Provide the [X, Y] coordinate of the cell's center where the given text is located.  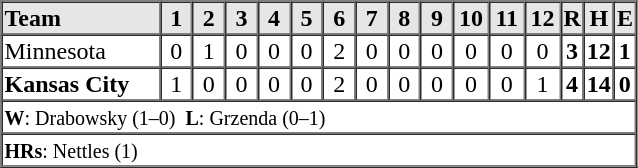
Kansas City [81, 84]
E [625, 18]
10 [471, 18]
9 [438, 18]
Team [81, 18]
R [572, 18]
H [599, 18]
11 [507, 18]
5 [306, 18]
7 [372, 18]
6 [340, 18]
Minnesota [81, 50]
8 [404, 18]
14 [599, 84]
HRs: Nettles (1) [319, 150]
W: Drabowsky (1–0) L: Grzenda (0–1) [319, 116]
